Identify which cell holds the provided text, then report its (x, y) central coordinate. 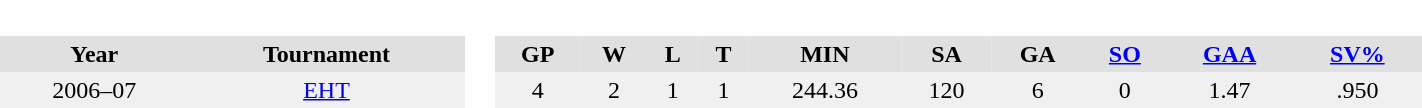
.950 (1358, 90)
MIN (825, 54)
244.36 (825, 90)
GP (538, 54)
SV% (1358, 54)
GAA (1229, 54)
4 (538, 90)
W (614, 54)
2006–07 (94, 90)
2 (614, 90)
Tournament (327, 54)
1.47 (1229, 90)
Year (94, 54)
120 (946, 90)
6 (1038, 90)
0 (1124, 90)
EHT (327, 90)
GA (1038, 54)
T (724, 54)
SA (946, 54)
SO (1124, 54)
L (674, 54)
